For the text-containing cell, return its midpoint in [x, y] coordinate format. 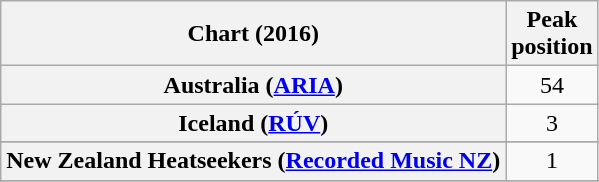
Peakposition [552, 34]
Australia (ARIA) [254, 85]
Iceland (RÚV) [254, 123]
1 [552, 161]
54 [552, 85]
Chart (2016) [254, 34]
New Zealand Heatseekers (Recorded Music NZ) [254, 161]
3 [552, 123]
